Output the (x, y) coordinate of the center of the cell containing the given text.  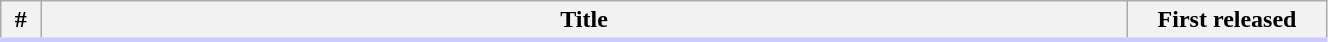
First released (1228, 21)
Title (584, 21)
# (21, 21)
